From the cell containing the given text, extract its center point as (x, y) coordinate. 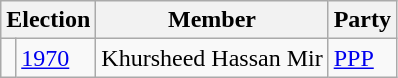
PPP (362, 58)
Member (212, 20)
Election (48, 20)
1970 (56, 58)
Party (362, 20)
Khursheed Hassan Mir (212, 58)
